Pinpoint the cell where the given text exists, returning its [x, y] midpoint coordinate. 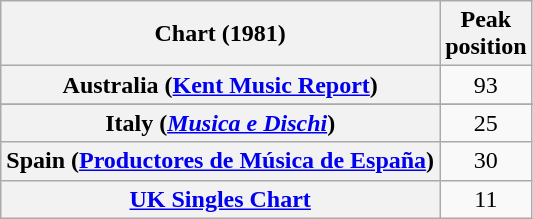
30 [486, 161]
Italy (Musica e Dischi) [220, 123]
Peakposition [486, 34]
Spain (Productores de Música de España) [220, 161]
11 [486, 199]
Chart (1981) [220, 34]
UK Singles Chart [220, 199]
Australia (Kent Music Report) [220, 85]
93 [486, 85]
25 [486, 123]
